Capture the cell that displays the provided text and extract its [x, y] central coordinate. 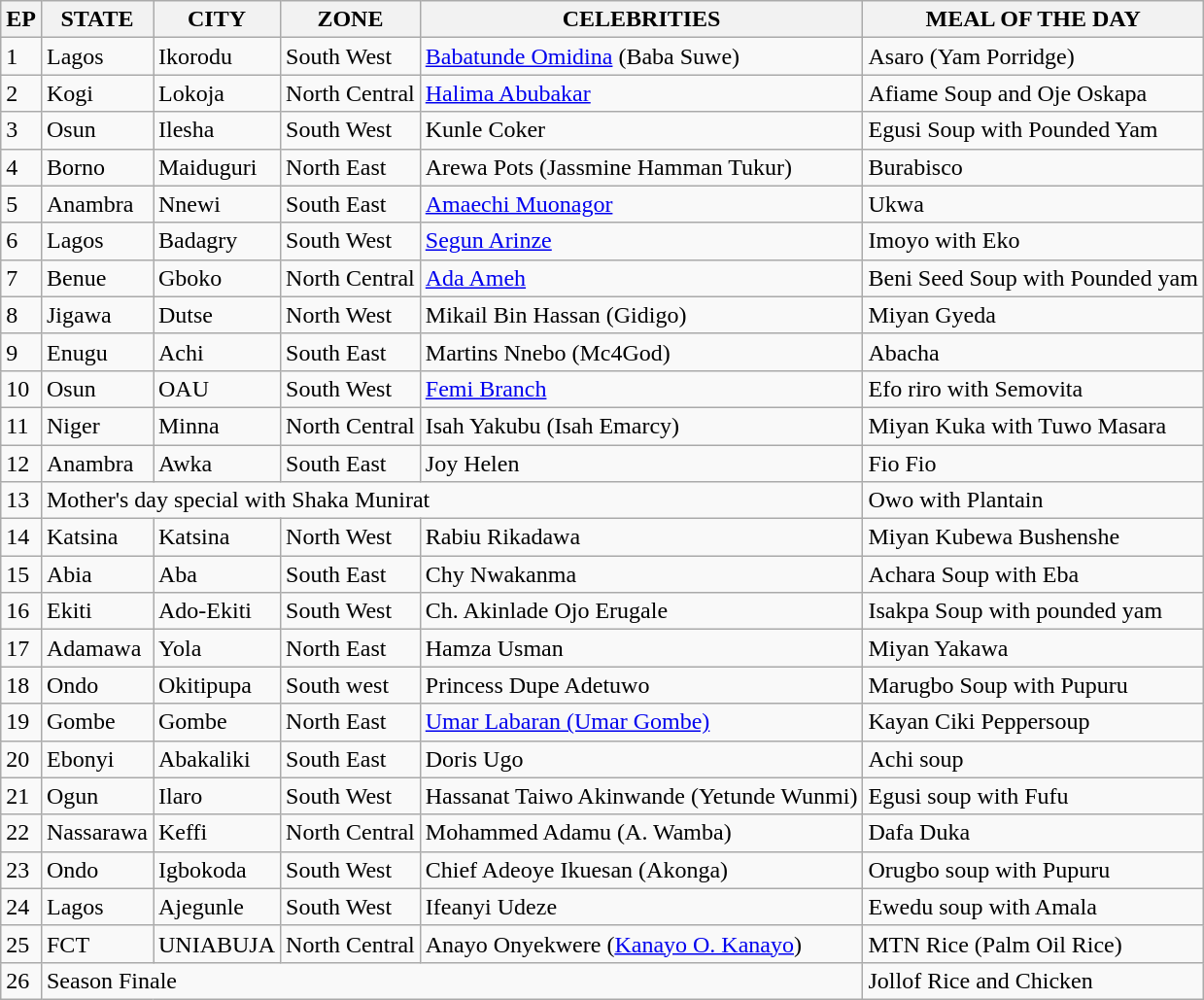
Jigawa [97, 315]
Hassanat Taiwo Akinwande (Yetunde Wunmi) [641, 796]
Rabiu Rikadawa [641, 537]
Babatunde Omidina (Baba Suwe) [641, 56]
MEAL OF THE DAY [1033, 19]
Gboko [218, 278]
21 [21, 796]
Femi Branch [641, 389]
Abia [97, 574]
Nnewi [218, 204]
Mohammed Adamu (A. Wamba) [641, 833]
Princess Dupe Adetuwo [641, 685]
Halima Abubakar [641, 93]
Martins Nnebo (Mc4God) [641, 352]
Imoyo with Eko [1033, 241]
2 [21, 93]
8 [21, 315]
1 [21, 56]
Ikorodu [218, 56]
Orugbo soup with Pupuru [1033, 870]
Egusi soup with Fufu [1033, 796]
9 [21, 352]
Miyan Kuka with Tuwo Masara [1033, 426]
ZONE [351, 19]
18 [21, 685]
16 [21, 611]
24 [21, 907]
Ch. Akinlade Ojo Erugale [641, 611]
Ogun [97, 796]
17 [21, 648]
Season Finale [451, 981]
5 [21, 204]
25 [21, 944]
Umar Labaran (Umar Gombe) [641, 722]
Okitipupa [218, 685]
Yola [218, 648]
22 [21, 833]
FCT [97, 944]
Ukwa [1033, 204]
Miyan Kubewa Bushenshe [1033, 537]
Afiame Soup and Oje Oskapa [1033, 93]
Hamza Usman [641, 648]
OAU [218, 389]
Isakpa Soup with pounded yam [1033, 611]
Kunle Coker [641, 130]
20 [21, 759]
STATE [97, 19]
3 [21, 130]
UNIABUJA [218, 944]
Joy Helen [641, 464]
Maiduguri [218, 167]
Achi soup [1033, 759]
Doris Ugo [641, 759]
South west [351, 685]
Ewedu soup with Amala [1033, 907]
Ado-Ekiti [218, 611]
Ajegunle [218, 907]
Egusi Soup with Pounded Yam [1033, 130]
Badagry [218, 241]
7 [21, 278]
Jollof Rice and Chicken [1033, 981]
Marugbo Soup with Pupuru [1033, 685]
Ifeanyi Udeze [641, 907]
Owo with Plantain [1033, 500]
MTN Rice (Palm Oil Rice) [1033, 944]
Beni Seed Soup with Pounded yam [1033, 278]
Achi [218, 352]
Isah Yakubu (Isah Emarcy) [641, 426]
Chy Nwakanma [641, 574]
14 [21, 537]
4 [21, 167]
Keffi [218, 833]
Benue [97, 278]
Ada Ameh [641, 278]
Aba [218, 574]
23 [21, 870]
Achara Soup with Eba [1033, 574]
15 [21, 574]
10 [21, 389]
Nassarawa [97, 833]
Mother's day special with Shaka Munirat [451, 500]
11 [21, 426]
Adamawa [97, 648]
Abacha [1033, 352]
Fio Fio [1033, 464]
Dutse [218, 315]
26 [21, 981]
12 [21, 464]
Minna [218, 426]
Segun Arinze [641, 241]
EP [21, 19]
Miyan Yakawa [1033, 648]
Enugu [97, 352]
Chief Adeoye Ikuesan (Akonga) [641, 870]
Mikail Bin Hassan (Gidigo) [641, 315]
CELEBRITIES [641, 19]
Ilesha [218, 130]
Anayo Onyekwere (Kanayo O. Kanayo) [641, 944]
Awka [218, 464]
Asaro (Yam Porridge) [1033, 56]
19 [21, 722]
6 [21, 241]
Arewa Pots (Jassmine Hamman Tukur) [641, 167]
Ilaro [218, 796]
13 [21, 500]
Dafa Duka [1033, 833]
Ebonyi [97, 759]
Efo riro with Semovita [1033, 389]
Niger [97, 426]
Burabisco [1033, 167]
CITY [218, 19]
Amaechi Muonagor [641, 204]
Kogi [97, 93]
Lokoja [218, 93]
Borno [97, 167]
Miyan Gyeda [1033, 315]
Igbokoda [218, 870]
Abakaliki [218, 759]
Kayan Ciki Peppersoup [1033, 722]
Ekiti [97, 611]
